Return [X, Y] of the center of cell containing provided text 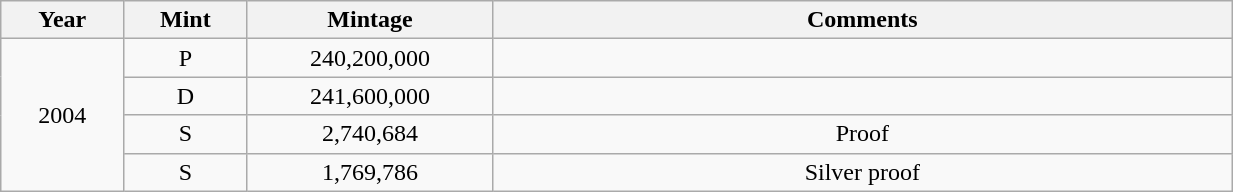
1,769,786 [370, 172]
2004 [62, 115]
Proof [862, 134]
Mint [186, 20]
Year [62, 20]
240,200,000 [370, 58]
D [186, 96]
Silver proof [862, 172]
241,600,000 [370, 96]
2,740,684 [370, 134]
Mintage [370, 20]
Comments [862, 20]
P [186, 58]
